Search for the cell housing the specified text and yield its [X, Y] center coordinate. 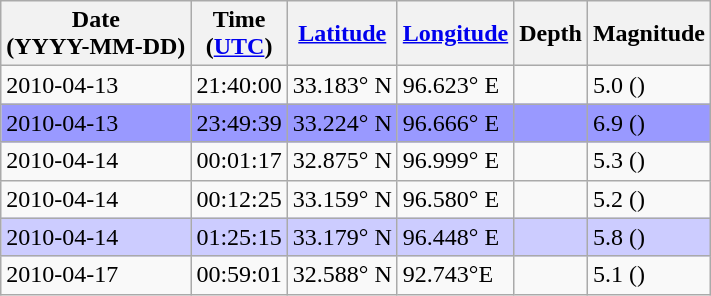
96.623° E [455, 85]
Date (YYYY-MM-DD) [96, 34]
2010-04-17 [96, 275]
5.1 () [648, 275]
96.666° E [455, 123]
Magnitude [648, 34]
32.588° N [342, 275]
00:01:17 [239, 161]
Depth [551, 34]
33.183° N [342, 85]
00:12:25 [239, 199]
33.159° N [342, 199]
96.580° E [455, 199]
33.224° N [342, 123]
00:59:01 [239, 275]
5.0 () [648, 85]
Latitude [342, 34]
32.875° N [342, 161]
5.2 () [648, 199]
96.448° E [455, 237]
92.743°E [455, 275]
23:49:39 [239, 123]
Longitude [455, 34]
21:40:00 [239, 85]
5.3 () [648, 161]
96.999° E [455, 161]
5.8 () [648, 237]
01:25:15 [239, 237]
33.179° N [342, 237]
Time (UTC) [239, 34]
6.9 () [648, 123]
